Pinpoint the cell where the given text exists, returning its (X, Y) midpoint coordinate. 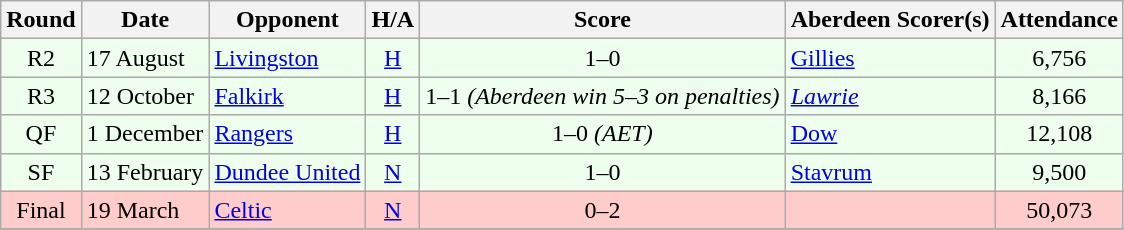
0–2 (602, 210)
Aberdeen Scorer(s) (890, 20)
H/A (393, 20)
Falkirk (288, 96)
Attendance (1059, 20)
12,108 (1059, 134)
Opponent (288, 20)
Lawrie (890, 96)
Gillies (890, 58)
Livingston (288, 58)
Rangers (288, 134)
1–0 (AET) (602, 134)
R2 (41, 58)
1 December (145, 134)
SF (41, 172)
9,500 (1059, 172)
17 August (145, 58)
13 February (145, 172)
19 March (145, 210)
Dundee United (288, 172)
Date (145, 20)
12 October (145, 96)
Dow (890, 134)
8,166 (1059, 96)
Stavrum (890, 172)
QF (41, 134)
R3 (41, 96)
6,756 (1059, 58)
Celtic (288, 210)
Final (41, 210)
1–1 (Aberdeen win 5–3 on penalties) (602, 96)
Round (41, 20)
50,073 (1059, 210)
Score (602, 20)
